Search for the cell housing the specified text and yield its [X, Y] center coordinate. 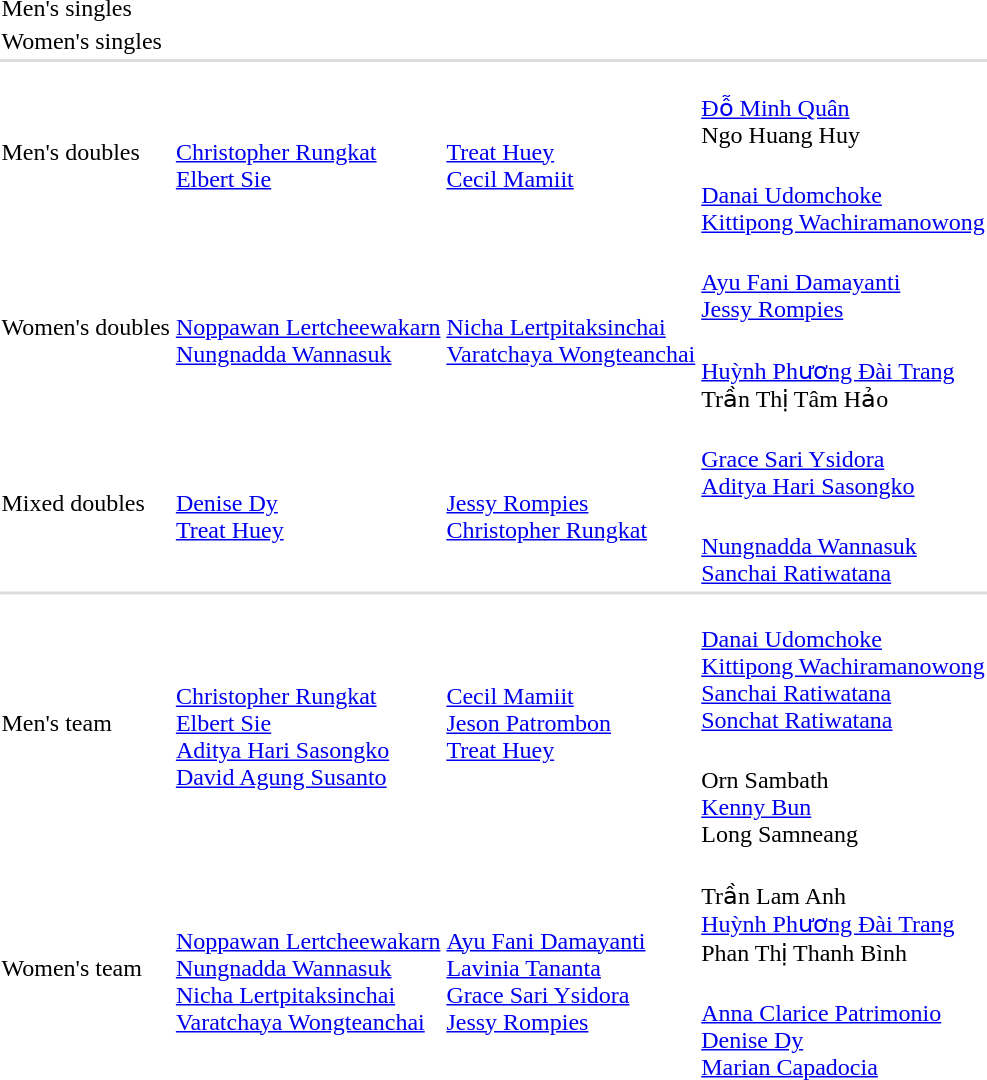
Đỗ Minh QuânNgo Huang Huy [844, 108]
Cecil Mamiit Jeson Patrombon Treat Huey [571, 724]
Christopher Rungkat Elbert Sie [308, 151]
Danai Udomchoke Kittipong Wachiramanowong [844, 196]
Mixed doubles [86, 504]
Orn Sambath Kenny Bun Long Samneang [844, 794]
Jessy RompiesChristopher Rungkat [571, 504]
Danai Udomchoke Kittipong Wachiramanowong Sanchai Ratiwatana Sonchat Ratiwatana [844, 667]
Treat Huey Cecil Mamiit [571, 151]
Nicha LertpitaksinchaiVaratchaya Wongteanchai [571, 327]
Ayu Fani DamayantiJessy Rompies [844, 282]
Grace Sari YsidoraAditya Hari Sasongko [844, 460]
Huỳnh Phương Đài TrangTrần Thị Tâm Hảo [844, 372]
Trần Lam Anh Huỳnh Phương Đài Trang Phan Thị Thanh Bình [844, 910]
Christopher Rungkat Elbert Sie Aditya Hari Sasongko David Agung Susanto [308, 724]
Men's doubles [86, 151]
Women's doubles [86, 327]
Nungnadda WannasukSanchai Ratiwatana [844, 546]
Noppawan LertcheewakarnNungnadda Wannasuk [308, 327]
Denise DyTreat Huey [308, 504]
Women's singles [86, 41]
Men's team [86, 724]
